Provide the [x, y] coordinate of the cell's center where the given text is located.  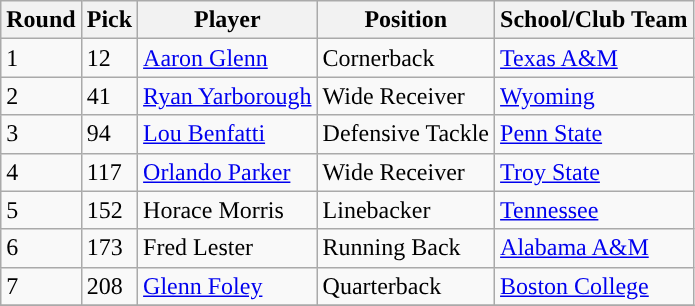
Fred Lester [228, 248]
7 [41, 286]
41 [109, 96]
Defensive Tackle [406, 134]
4 [41, 172]
Lou Benfatti [228, 134]
5 [41, 210]
208 [109, 286]
Pick [109, 20]
Troy State [594, 172]
12 [109, 58]
Running Back [406, 248]
Player [228, 20]
Texas A&M [594, 58]
Wyoming [594, 96]
Position [406, 20]
2 [41, 96]
Tennessee [594, 210]
Horace Morris [228, 210]
Aaron Glenn [228, 58]
Round [41, 20]
Ryan Yarborough [228, 96]
Boston College [594, 286]
6 [41, 248]
Cornerback [406, 58]
Orlando Parker [228, 172]
Penn State [594, 134]
Linebacker [406, 210]
117 [109, 172]
School/Club Team [594, 20]
152 [109, 210]
Glenn Foley [228, 286]
3 [41, 134]
Alabama A&M [594, 248]
94 [109, 134]
1 [41, 58]
Quarterback [406, 286]
173 [109, 248]
